Detect which cell encompasses the target text, then output its [X, Y] center coordinate. 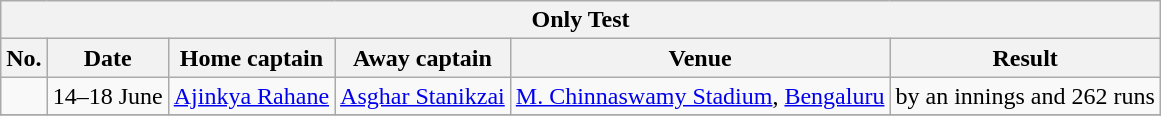
by an innings and 262 runs [1025, 96]
Home captain [251, 58]
M. Chinnaswamy Stadium, Bengaluru [700, 96]
Ajinkya Rahane [251, 96]
Only Test [581, 20]
14–18 June [108, 96]
No. [24, 58]
Result [1025, 58]
Asghar Stanikzai [423, 96]
Away captain [423, 58]
Venue [700, 58]
Date [108, 58]
